Identify which cell holds the provided text, then report its [x, y] central coordinate. 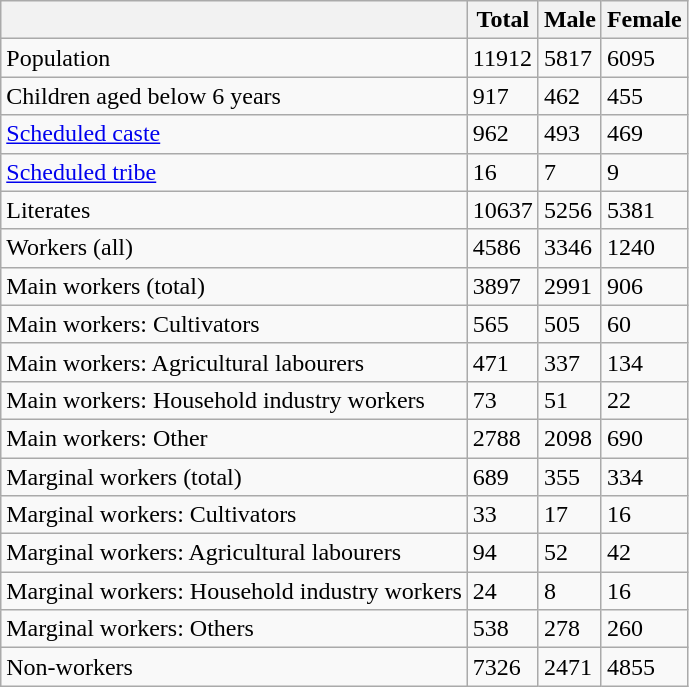
11912 [502, 58]
Male [570, 20]
24 [502, 591]
52 [570, 553]
Marginal workers: Cultivators [234, 515]
538 [502, 629]
337 [570, 362]
Literates [234, 210]
Scheduled tribe [234, 172]
906 [644, 286]
5381 [644, 210]
17 [570, 515]
2471 [570, 667]
278 [570, 629]
Scheduled caste [234, 134]
Marginal workers: Household industry workers [234, 591]
Marginal workers: Agricultural labourers [234, 553]
505 [570, 324]
469 [644, 134]
3346 [570, 248]
2991 [570, 286]
Main workers (total) [234, 286]
3897 [502, 286]
Main workers: Agricultural labourers [234, 362]
7 [570, 172]
Female [644, 20]
2788 [502, 438]
1240 [644, 248]
471 [502, 362]
9 [644, 172]
690 [644, 438]
6095 [644, 58]
565 [502, 324]
4586 [502, 248]
8 [570, 591]
689 [502, 477]
Main workers: Cultivators [234, 324]
260 [644, 629]
42 [644, 553]
22 [644, 400]
5256 [570, 210]
4855 [644, 667]
Children aged below 6 years [234, 96]
10637 [502, 210]
7326 [502, 667]
51 [570, 400]
Workers (all) [234, 248]
Population [234, 58]
334 [644, 477]
Marginal workers: Others [234, 629]
917 [502, 96]
2098 [570, 438]
355 [570, 477]
73 [502, 400]
Non-workers [234, 667]
94 [502, 553]
Total [502, 20]
33 [502, 515]
962 [502, 134]
493 [570, 134]
Main workers: Household industry workers [234, 400]
455 [644, 96]
Main workers: Other [234, 438]
5817 [570, 58]
134 [644, 362]
60 [644, 324]
462 [570, 96]
Marginal workers (total) [234, 477]
